Identify which cell holds the provided text, then report its [X, Y] central coordinate. 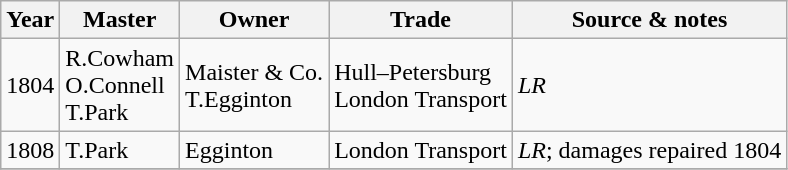
London Transport [421, 150]
Maister & Co.T.Egginton [254, 85]
LR; damages repaired 1804 [649, 150]
Year [30, 20]
1808 [30, 150]
Egginton [254, 150]
T.Park [120, 150]
LR [649, 85]
Master [120, 20]
Source & notes [649, 20]
Trade [421, 20]
Hull–PetersburgLondon Transport [421, 85]
Owner [254, 20]
1804 [30, 85]
R.CowhamO.ConnellT.Park [120, 85]
